For the text-containing cell, return its midpoint in [X, Y] coordinate format. 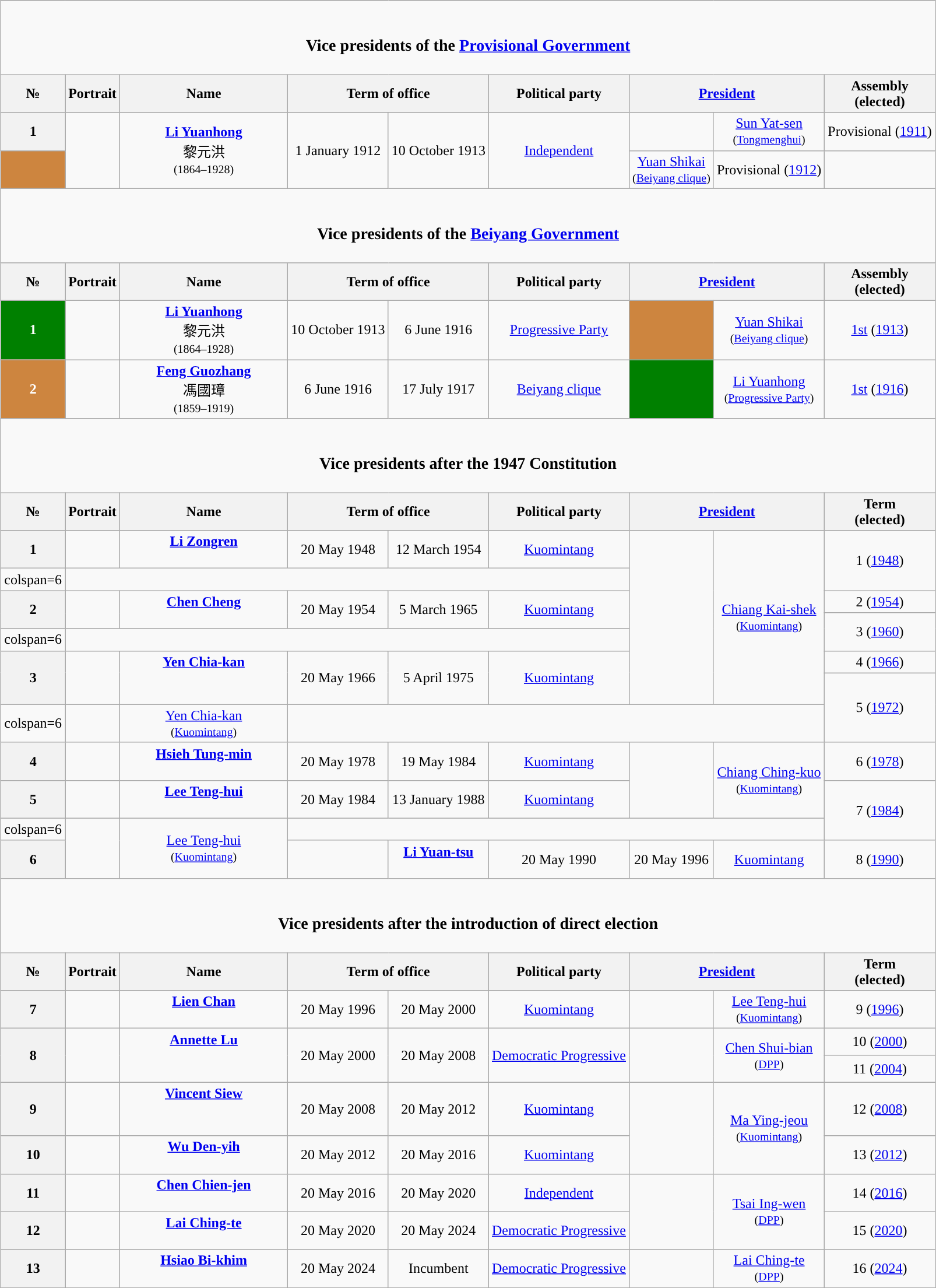
3 (1960) [880, 632]
Chen Cheng [203, 610]
Progressive Party [558, 330]
4 (1966) [880, 662]
Chen Chien-jen [203, 1193]
Vice presidents after the introduction of direct election [469, 915]
20 May 1966 [338, 678]
1 January 1912 [338, 150]
Vice presidents of the Beiyang Government [469, 225]
Chiang Ching-kuo (Kuomintang) [769, 780]
Beiyang clique [558, 388]
5 March 1965 [438, 610]
1 (1948) [880, 561]
Vice presidents of the Provisional Government [469, 37]
2 (1954) [880, 602]
Yen Chia-kan (Kuomintang) [203, 723]
Li Zongren [203, 549]
17 July 1917 [438, 388]
Hsiao Bi-khim [203, 1269]
20 May 1978 [338, 761]
Lai Ching-te [203, 1230]
Tsai Ing-wen(DPP) [769, 1212]
9 [33, 1109]
5 April 1975 [438, 678]
11 [33, 1193]
20 May 1990 [558, 859]
1st (1916) [880, 388]
Hsieh Tung-min [203, 761]
Provisional (1911) [880, 132]
Lai Ching-te(DPP) [769, 1269]
20 May 1948 [338, 549]
15 (2020) [880, 1230]
13 [33, 1269]
6 [33, 859]
10 (2000) [880, 1042]
12 [33, 1230]
8 (1990) [880, 859]
1st (1913) [880, 330]
Yen Chia-kan [203, 678]
Provisional (1912) [769, 169]
7 (1984) [880, 810]
Lee Teng-hui (Kuomintang) [203, 848]
Lee Teng-hui [203, 799]
12 (2008) [880, 1109]
8 [33, 1055]
5 (1972) [880, 708]
Li Yuanhong (Progressive Party) [769, 388]
Vincent Siew [203, 1109]
Feng Guozhang馮國璋(1859–1919) [203, 388]
12 March 1954 [438, 549]
13 (2012) [880, 1154]
5 [33, 799]
Chiang Kai-shek (Kuomintang) [769, 617]
6 (1978) [880, 761]
Ma Ying-jeou(Kuomintang) [769, 1128]
Annette Lu [203, 1055]
7 [33, 1010]
9 (1996) [880, 1010]
20 May 1954 [338, 610]
13 January 1988 [438, 799]
11 (2004) [880, 1069]
16 (2024) [880, 1269]
Lee Teng-hui(Kuomintang) [769, 1010]
3 [33, 678]
Li Yuan-tsu [438, 859]
Wu Den-yih [203, 1154]
Incumbent [438, 1269]
10 [33, 1154]
Sun Yat-sen (Tongmenghui) [769, 132]
Chen Shui-bian(DPP) [769, 1055]
Lien Chan [203, 1010]
Vice presidents after the 1947 Constitution [469, 456]
20 May 1984 [338, 799]
14 (2016) [880, 1193]
19 May 1984 [438, 761]
4 [33, 761]
